Output the [x, y] coordinate of the center of the cell containing the given text.  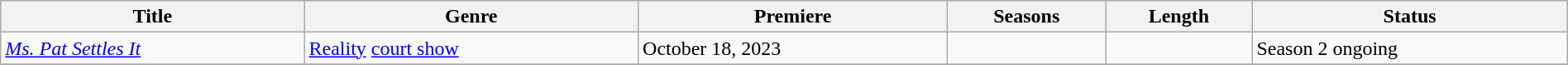
Season 2 ongoing [1409, 48]
Status [1409, 17]
Genre [471, 17]
Ms. Pat Settles It [152, 48]
Length [1179, 17]
Seasons [1027, 17]
Title [152, 17]
Premiere [793, 17]
Reality court show [471, 48]
October 18, 2023 [793, 48]
